For the text-containing cell, return its midpoint in (X, Y) coordinate format. 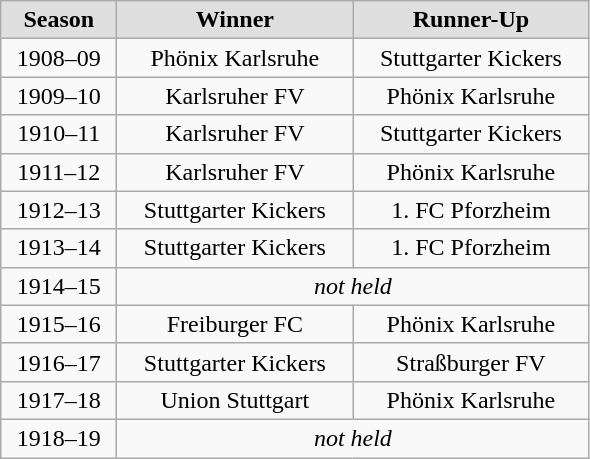
1914–15 (59, 286)
1915–16 (59, 324)
1913–14 (59, 248)
1910–11 (59, 134)
Runner-Up (471, 20)
1908–09 (59, 58)
Union Stuttgart (235, 400)
1912–13 (59, 210)
Freiburger FC (235, 324)
1909–10 (59, 96)
Straßburger FV (471, 362)
1911–12 (59, 172)
1916–17 (59, 362)
1917–18 (59, 400)
Winner (235, 20)
Season (59, 20)
1918–19 (59, 438)
